Pinpoint the cell where the given text exists, returning its [x, y] midpoint coordinate. 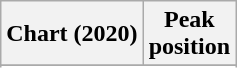
Peakposition [189, 34]
Chart (2020) [72, 34]
